Provide the (X, Y) coordinate of the cell's center where the given text is located.  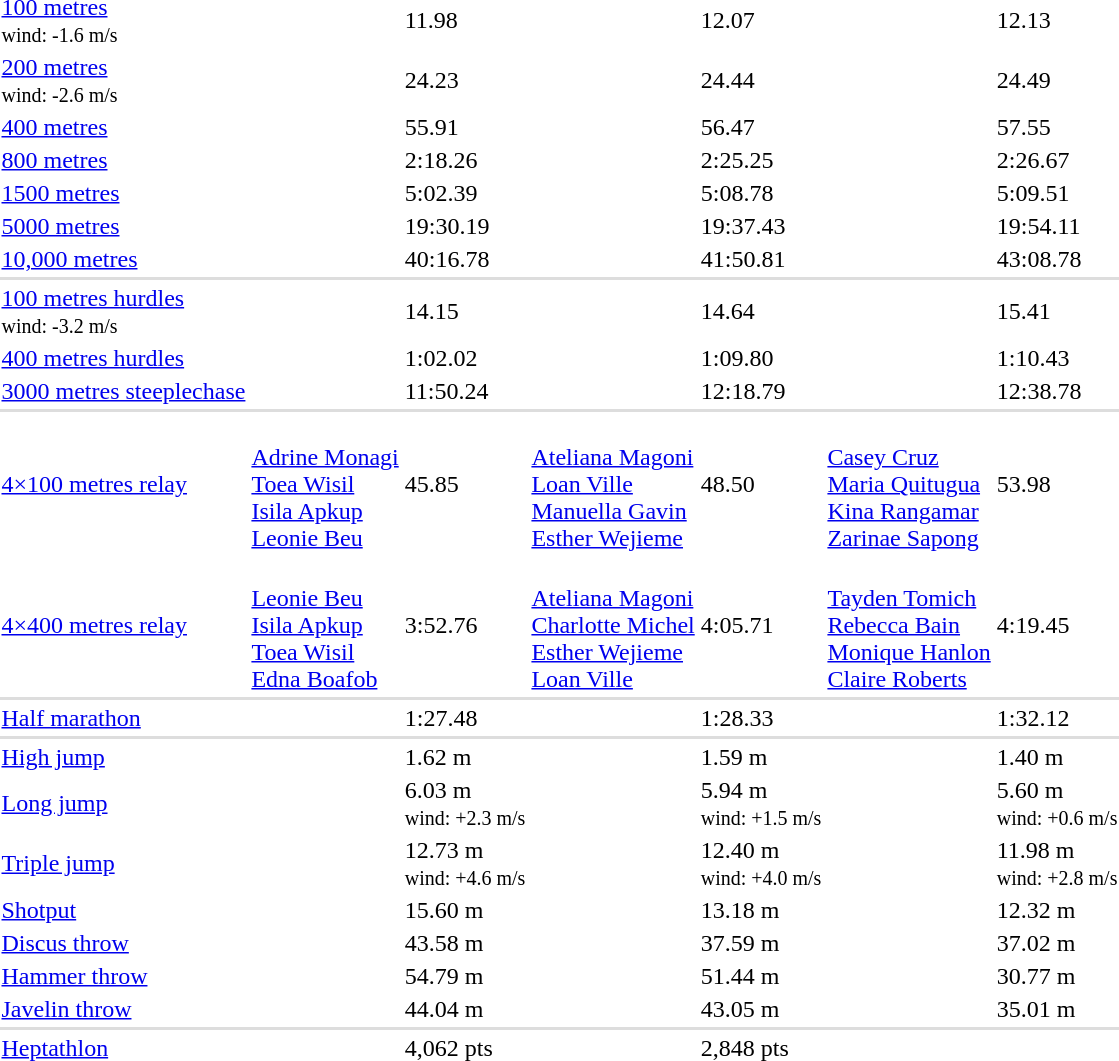
High jump (124, 757)
51.44 m (761, 976)
5:08.78 (761, 193)
1:27.48 (465, 718)
19:30.19 (465, 226)
12.73 mwind: +4.6 m/s (465, 864)
Tayden TomichRebecca BainMonique HanlonClaire Roberts (909, 625)
2:18.26 (465, 160)
1.59 m (761, 757)
35.01 m (1057, 1009)
24.49 (1057, 80)
24.23 (465, 80)
14.15 (465, 312)
400 metres hurdles (124, 358)
1500 metres (124, 193)
57.55 (1057, 127)
400 metres (124, 127)
5:02.39 (465, 193)
1:10.43 (1057, 358)
Shotput (124, 910)
Javelin throw (124, 1009)
19:54.11 (1057, 226)
Discus throw (124, 943)
3000 metres steeplechase (124, 391)
Leonie BeuIsila ApkupToea WisilEdna Boafob (325, 625)
Hammer throw (124, 976)
5.60 mwind: +0.6 m/s (1057, 804)
6.03 mwind: +2.3 m/s (465, 804)
5:09.51 (1057, 193)
43.58 m (465, 943)
37.02 m (1057, 943)
11.98 mwind: +2.8 m/s (1057, 864)
37.59 m (761, 943)
43.05 m (761, 1009)
15.60 m (465, 910)
19:37.43 (761, 226)
3:52.76 (465, 625)
30.77 m (1057, 976)
48.50 (761, 484)
5000 metres (124, 226)
43:08.78 (1057, 259)
44.04 m (465, 1009)
Adrine MonagiToea WisilIsila ApkupLeonie Beu (325, 484)
2:25.25 (761, 160)
Ateliana MagoniLoan VilleManuella GavinEsther Wejieme (613, 484)
12:18.79 (761, 391)
41:50.81 (761, 259)
12.32 m (1057, 910)
55.91 (465, 127)
1:32.12 (1057, 718)
Casey CruzMaria QuituguaKina RangamarZarinae Sapong (909, 484)
1:02.02 (465, 358)
54.79 m (465, 976)
53.98 (1057, 484)
1:09.80 (761, 358)
15.41 (1057, 312)
800 metres (124, 160)
Half marathon (124, 718)
40:16.78 (465, 259)
11:50.24 (465, 391)
4:19.45 (1057, 625)
4×100 metres relay (124, 484)
45.85 (465, 484)
1:28.33 (761, 718)
100 metres hurdleswind: -3.2 m/s (124, 312)
5.94 mwind: +1.5 m/s (761, 804)
4×400 metres relay (124, 625)
24.44 (761, 80)
200 metreswind: -2.6 m/s (124, 80)
Ateliana MagoniCharlotte MichelEsther WejiemeLoan Ville (613, 625)
13.18 m (761, 910)
12:38.78 (1057, 391)
1.62 m (465, 757)
12.40 mwind: +4.0 m/s (761, 864)
10,000 metres (124, 259)
56.47 (761, 127)
1.40 m (1057, 757)
4:05.71 (761, 625)
14.64 (761, 312)
Long jump (124, 804)
Triple jump (124, 864)
2:26.67 (1057, 160)
